Detect which cell encompasses the target text, then output its (X, Y) center coordinate. 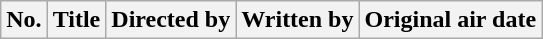
Written by (298, 20)
Directed by (171, 20)
No. (24, 20)
Title (76, 20)
Original air date (450, 20)
